From the cell containing the given text, extract its center point as [X, Y] coordinate. 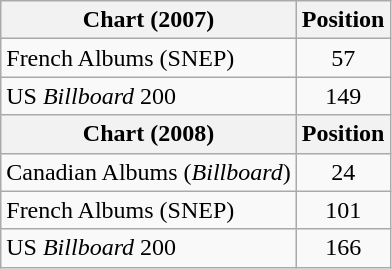
Chart (2008) [149, 134]
101 [343, 210]
24 [343, 172]
Chart (2007) [149, 20]
Canadian Albums (Billboard) [149, 172]
166 [343, 248]
149 [343, 96]
57 [343, 58]
